Return the (X, Y) coordinate for the center point of the cell that contains the specified text.  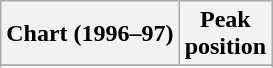
Chart (1996–97) (90, 34)
Peak position (225, 34)
